Return (X, Y) of the center of cell containing provided text 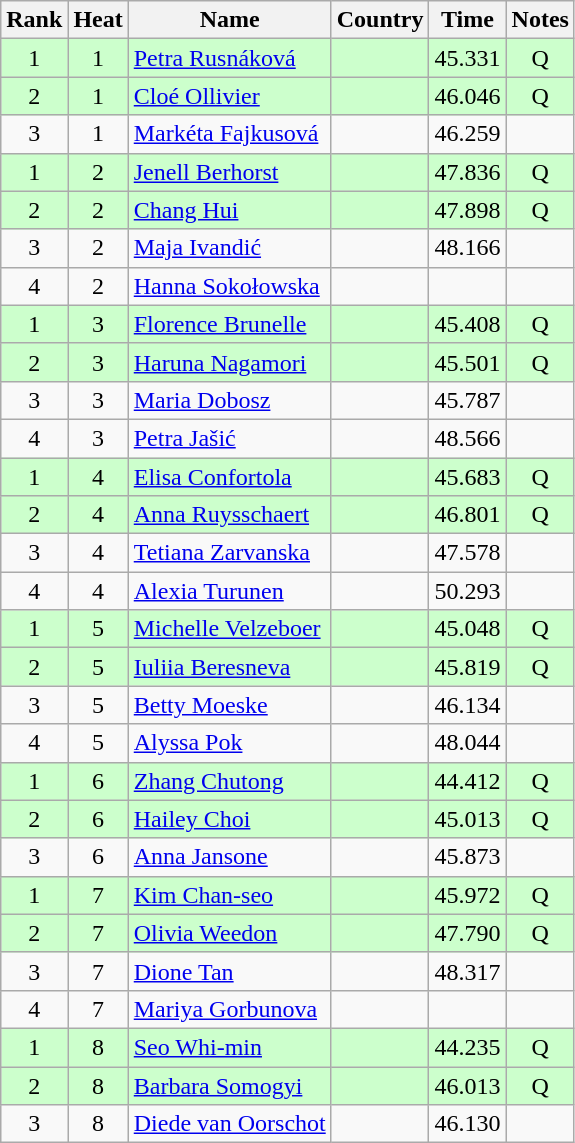
Kim Chan-seo (230, 895)
45.408 (468, 324)
45.501 (468, 362)
48.566 (468, 438)
45.873 (468, 857)
46.013 (468, 1085)
Zhang Chutong (230, 781)
Maria Dobosz (230, 400)
45.048 (468, 629)
Country (380, 20)
45.819 (468, 667)
Olivia Weedon (230, 933)
Michelle Velzeboer (230, 629)
44.412 (468, 781)
Rank (34, 20)
Anna Jansone (230, 857)
Petra Rusnáková (230, 58)
Diede van Oorschot (230, 1124)
47.790 (468, 933)
45.331 (468, 58)
47.898 (468, 210)
47.578 (468, 553)
46.259 (468, 134)
50.293 (468, 591)
48.317 (468, 971)
Alyssa Pok (230, 743)
Hanna Sokołowska (230, 286)
Petra Jašić (230, 438)
48.166 (468, 248)
46.801 (468, 515)
Florence Brunelle (230, 324)
Maja Ivandić (230, 248)
46.130 (468, 1124)
45.013 (468, 819)
Seo Whi-min (230, 1047)
Mariya Gorbunova (230, 1009)
45.972 (468, 895)
Notes (540, 20)
Elisa Confortola (230, 477)
Heat (98, 20)
Iuliia Beresneva (230, 667)
Betty Moeske (230, 705)
Haruna Nagamori (230, 362)
46.046 (468, 96)
48.044 (468, 743)
Barbara Somogyi (230, 1085)
Cloé Ollivier (230, 96)
Jenell Berhorst (230, 172)
Anna Ruysschaert (230, 515)
Chang Hui (230, 210)
44.235 (468, 1047)
Dione Tan (230, 971)
Alexia Turunen (230, 591)
Time (468, 20)
45.683 (468, 477)
47.836 (468, 172)
Markéta Fajkusová (230, 134)
Hailey Choi (230, 819)
46.134 (468, 705)
Tetiana Zarvanska (230, 553)
45.787 (468, 400)
Name (230, 20)
